Locate the cell with the specified text and output its (x, y) center coordinate. 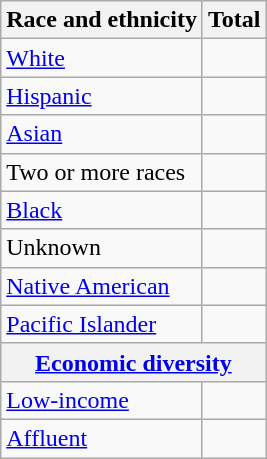
White (102, 58)
Hispanic (102, 96)
Economic diversity (134, 362)
Race and ethnicity (102, 20)
Low-income (102, 400)
Affluent (102, 438)
Asian (102, 134)
Unknown (102, 248)
Pacific Islander (102, 324)
Two or more races (102, 172)
Native American (102, 286)
Total (234, 20)
Black (102, 210)
